Pinpoint the cell where the given text exists, returning its (X, Y) midpoint coordinate. 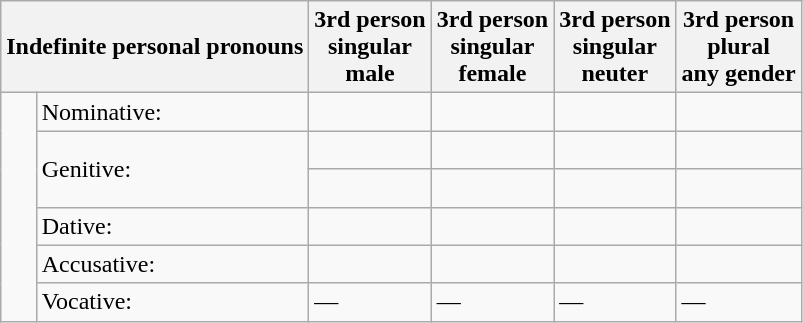
3rd person singular female (492, 47)
3rd person plural any gender (738, 47)
Accusative: (172, 264)
3rd person singular male (370, 47)
Vocative: (172, 302)
Dative: (172, 226)
Nominative: (172, 112)
Genitive: (172, 169)
3rd person singular neuter (615, 47)
Indefinite personal pronouns (155, 47)
